Return [X, Y] of the center of cell containing provided text 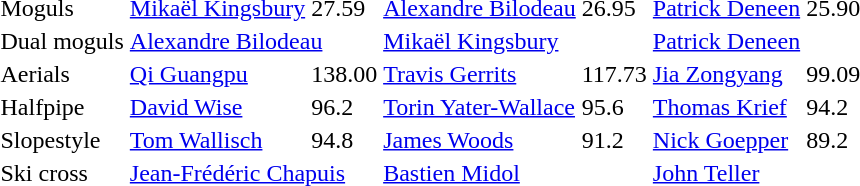
Tom Wallisch [217, 140]
Alexandre Bilodeau [253, 41]
Qi Guangpu [217, 74]
95.6 [614, 107]
Nick Goepper [726, 140]
96.2 [344, 107]
James Woods [480, 140]
Mikaël Kingsbury [516, 41]
91.2 [614, 140]
Travis Gerrits [480, 74]
Torin Yater-Wallace [480, 107]
Thomas Krief [726, 107]
117.73 [614, 74]
Jia Zongyang [726, 74]
David Wise [217, 107]
138.00 [344, 74]
94.8 [344, 140]
